Identify which cell holds the provided text, then report its (X, Y) central coordinate. 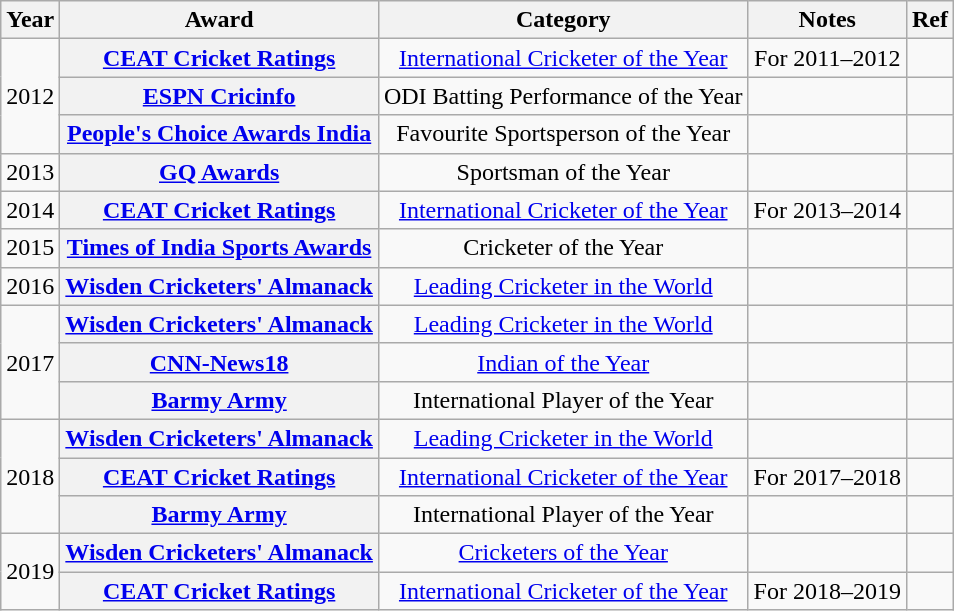
2018 (30, 476)
For 2013–2014 (827, 210)
Year (30, 20)
2017 (30, 362)
For 2011–2012 (827, 58)
2014 (30, 210)
2016 (30, 286)
Cricketers of the Year (563, 553)
Notes (827, 20)
Times of India Sports Awards (220, 248)
Favourite Sportsperson of the Year (563, 134)
Category (563, 20)
2015 (30, 248)
2019 (30, 572)
For 2018–2019 (827, 591)
Sportsman of the Year (563, 172)
CNN-News18 (220, 362)
People's Choice Awards India (220, 134)
ODI Batting Performance of the Year (563, 96)
GQ Awards (220, 172)
ESPN Cricinfo (220, 96)
Indian of the Year (563, 362)
For 2017–2018 (827, 477)
Ref (930, 20)
Award (220, 20)
Cricketer of the Year (563, 248)
2012 (30, 96)
2013 (30, 172)
